Identify which cell holds the provided text, then report its [x, y] central coordinate. 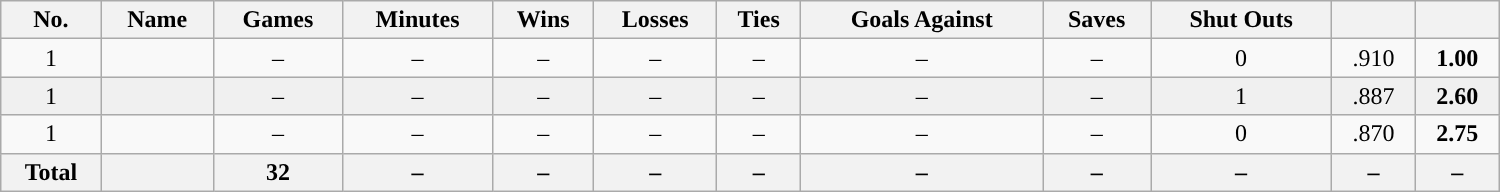
Goals Against [922, 20]
Wins [544, 20]
Total [51, 172]
Minutes [417, 20]
No. [51, 20]
32 [278, 172]
Saves [1097, 20]
2.75 [1457, 134]
Name [157, 20]
1.00 [1457, 58]
.870 [1373, 134]
Shut Outs [1242, 20]
Ties [759, 20]
.910 [1373, 58]
Games [278, 20]
Losses [656, 20]
2.60 [1457, 96]
.887 [1373, 96]
